Capture the cell that displays the provided text and extract its (X, Y) central coordinate. 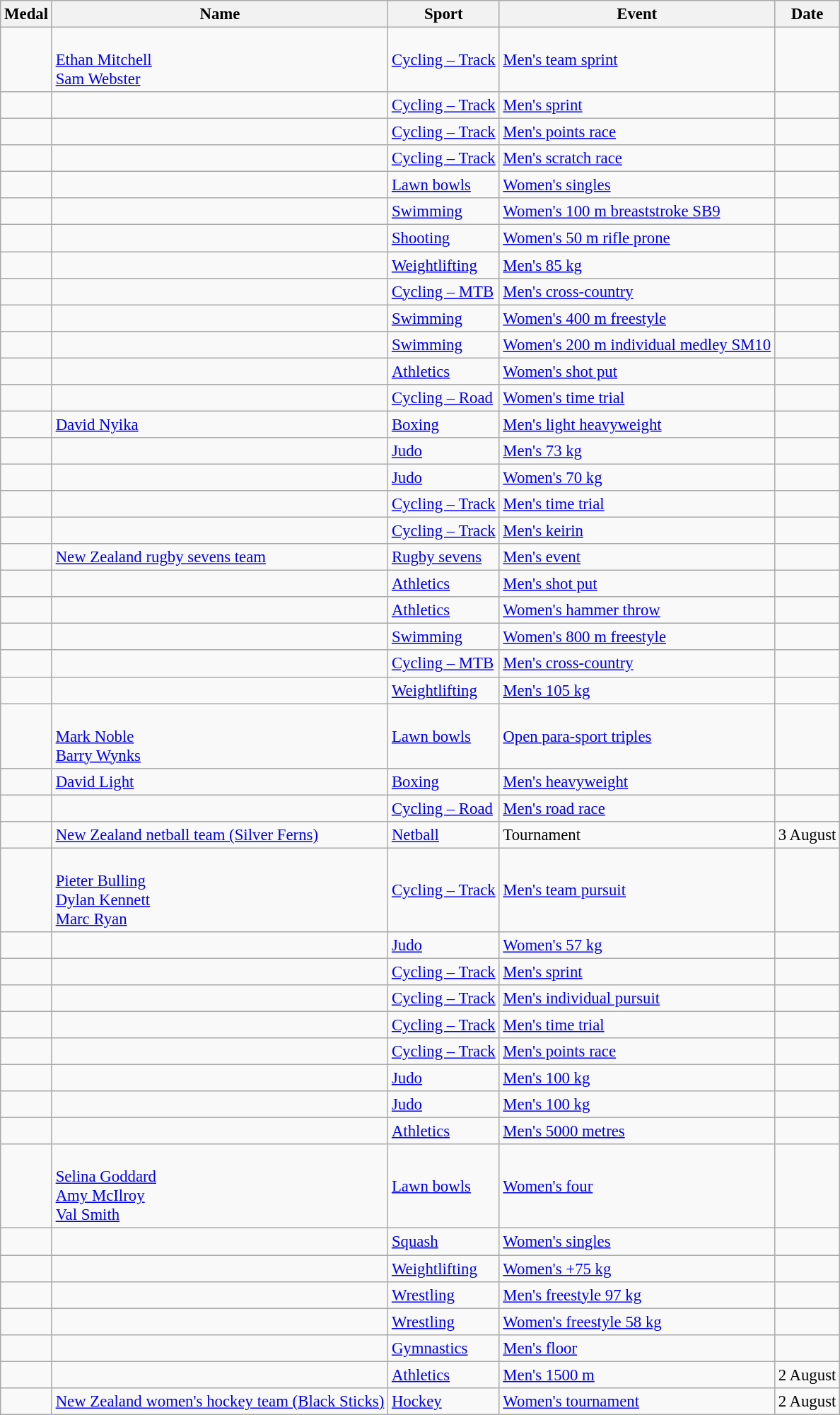
Women's 57 kg (636, 945)
Women's time trial (636, 398)
Men's team sprint (636, 60)
Women's 400 m freestyle (636, 318)
Men's 73 kg (636, 451)
Men's 85 kg (636, 265)
Open para-sport triples (636, 736)
Women's 800 m freestyle (636, 637)
Women's hammer throw (636, 610)
Women's 100 m breaststroke SB9 (636, 211)
Men's light heavyweight (636, 424)
Women's shot put (636, 371)
Netball (444, 835)
New Zealand netball team (Silver Ferns) (219, 835)
New Zealand rugby sevens team (219, 557)
Men's shot put (636, 584)
Hockey (444, 1402)
Selina GoddardAmy McIlroyVal Smith (219, 1187)
Medal (27, 14)
Ethan MitchellSam Webster (219, 60)
Men's 105 kg (636, 690)
Men's scratch race (636, 158)
Men's individual pursuit (636, 998)
Date (807, 14)
Mark NobleBarry Wynks (219, 736)
David Light (219, 781)
New Zealand women's hockey team (Black Sticks) (219, 1402)
Men's 1500 m (636, 1375)
Women's 50 m rifle prone (636, 238)
Men's event (636, 557)
Men's team pursuit (636, 890)
Men's 5000 metres (636, 1131)
Tournament (636, 835)
Women's +75 kg (636, 1269)
Shooting (444, 238)
Gymnastics (444, 1348)
Women's 200 m individual medley SM10 (636, 344)
Women's freestyle 58 kg (636, 1322)
Men's floor (636, 1348)
Men's keirin (636, 531)
3 August (807, 835)
Men's road race (636, 808)
Event (636, 14)
Women's tournament (636, 1402)
Pieter BullingDylan KennettMarc Ryan (219, 890)
Men's heavyweight (636, 781)
Sport (444, 14)
Men's freestyle 97 kg (636, 1295)
Women's four (636, 1187)
Rugby sevens (444, 557)
Name (219, 14)
David Nyika (219, 424)
Squash (444, 1242)
Women's 70 kg (636, 477)
